Identify which cell holds the provided text, then report its [X, Y] central coordinate. 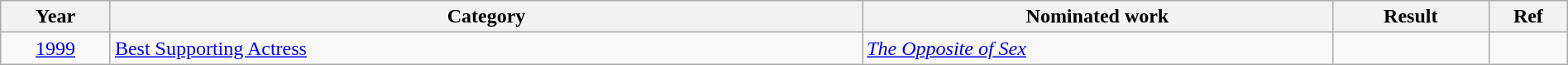
Year [56, 17]
The Opposite of Sex [1097, 48]
1999 [56, 48]
Result [1411, 17]
Best Supporting Actress [486, 48]
Nominated work [1097, 17]
Category [486, 17]
Ref [1528, 17]
